Locate the cell with the specified text and output its [X, Y] center coordinate. 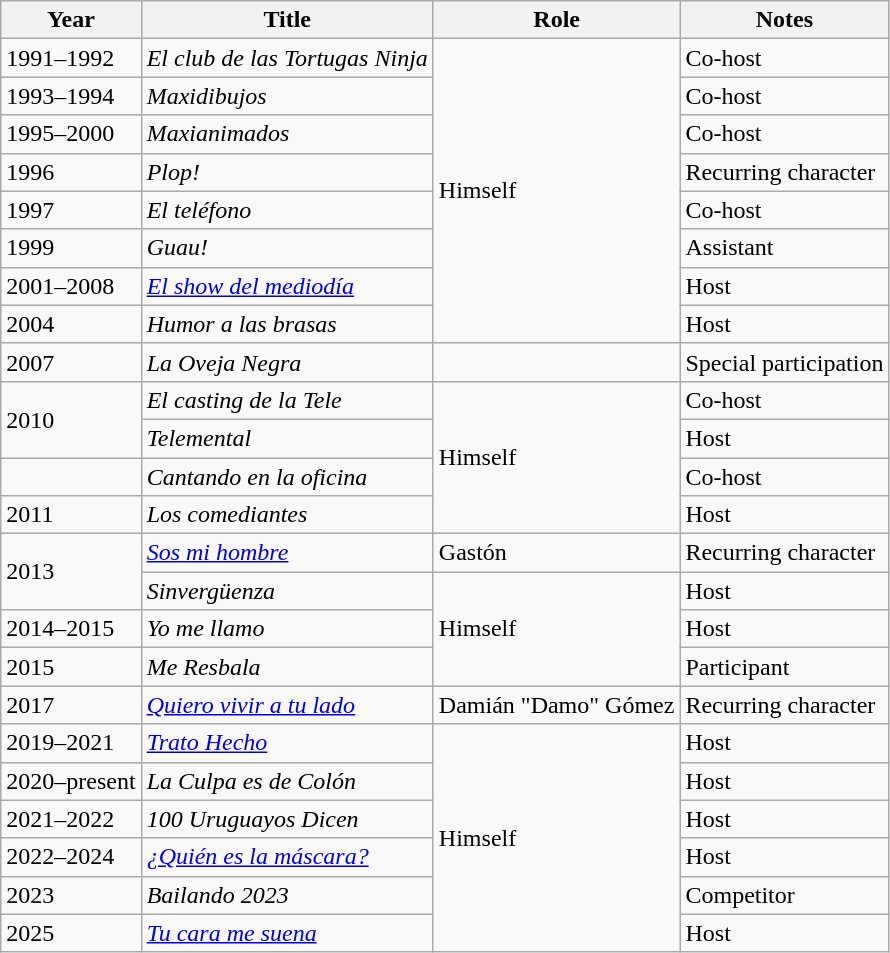
Participant [784, 667]
Maxidibujos [287, 96]
1993–1994 [71, 96]
Sinvergüenza [287, 591]
Notes [784, 20]
Damián "Damo" Gómez [556, 705]
Tu cara me suena [287, 933]
2025 [71, 933]
100 Uruguayos Dicen [287, 819]
Telemental [287, 438]
2001–2008 [71, 286]
Competitor [784, 895]
Role [556, 20]
2021–2022 [71, 819]
2014–2015 [71, 629]
2013 [71, 572]
La Culpa es de Colón [287, 781]
Gastón [556, 553]
Plop! [287, 172]
Bailando 2023 [287, 895]
Trato Hecho [287, 743]
Los comediantes [287, 515]
2019–2021 [71, 743]
2007 [71, 362]
Sos mi hombre [287, 553]
1991–1992 [71, 58]
2022–2024 [71, 857]
2015 [71, 667]
El teléfono [287, 210]
Humor a las brasas [287, 324]
1999 [71, 248]
El casting de la Tele [287, 400]
Guau! [287, 248]
2011 [71, 515]
Maxianimados [287, 134]
Cantando en la oficina [287, 477]
2020–present [71, 781]
Assistant [784, 248]
2004 [71, 324]
1997 [71, 210]
Year [71, 20]
2017 [71, 705]
El club de las Tortugas Ninja [287, 58]
Title [287, 20]
La Oveja Negra [287, 362]
Quiero vivir a tu lado [287, 705]
Yo me llamo [287, 629]
1996 [71, 172]
Special participation [784, 362]
2010 [71, 419]
2023 [71, 895]
El show del mediodía [287, 286]
Me Resbala [287, 667]
¿Quién es la máscara? [287, 857]
1995–2000 [71, 134]
